Extract the [X, Y] coordinate from the center of the cell holding the provided text.  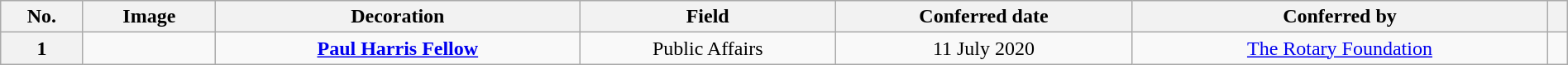
Field [708, 17]
Paul Harris Fellow [398, 48]
No. [41, 17]
The Rotary Foundation [1340, 48]
11 July 2020 [983, 48]
Decoration [398, 17]
Conferred by [1340, 17]
1 [41, 48]
Public Affairs [708, 48]
Image [149, 17]
Conferred date [983, 17]
